Detect which cell encompasses the target text, then output its (X, Y) center coordinate. 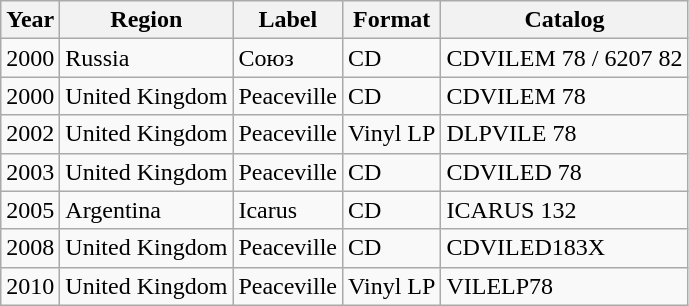
2003 (30, 172)
Year (30, 20)
Format (392, 20)
Russia (146, 58)
Icarus (288, 210)
VILELP78 (564, 286)
Catalog (564, 20)
Label (288, 20)
CDVILEM 78 / 6207 82 (564, 58)
CDVILED183X (564, 248)
CDVILED 78 (564, 172)
Союз (288, 58)
DLPVILE 78 (564, 134)
ICARUS 132 (564, 210)
Argentina (146, 210)
2002 (30, 134)
2010 (30, 286)
2005 (30, 210)
Region (146, 20)
CDVILEM 78 (564, 96)
2008 (30, 248)
